Capture the cell that displays the provided text and extract its [X, Y] central coordinate. 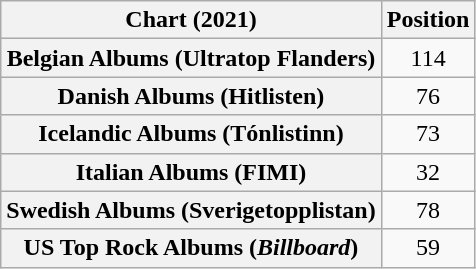
73 [428, 134]
32 [428, 172]
Swedish Albums (Sverigetopplistan) [191, 210]
114 [428, 58]
US Top Rock Albums (Billboard) [191, 248]
59 [428, 248]
Icelandic Albums (Tónlistinn) [191, 134]
Danish Albums (Hitlisten) [191, 96]
76 [428, 96]
Belgian Albums (Ultratop Flanders) [191, 58]
78 [428, 210]
Position [428, 20]
Italian Albums (FIMI) [191, 172]
Chart (2021) [191, 20]
